Locate the cell with the specified text and output its (x, y) center coordinate. 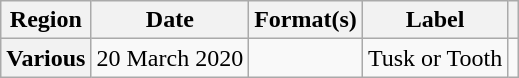
Various (46, 58)
Format(s) (306, 20)
Date (170, 20)
Region (46, 20)
Label (434, 20)
Tusk or Tooth (434, 58)
20 March 2020 (170, 58)
